Capture the cell that displays the provided text and extract its (x, y) central coordinate. 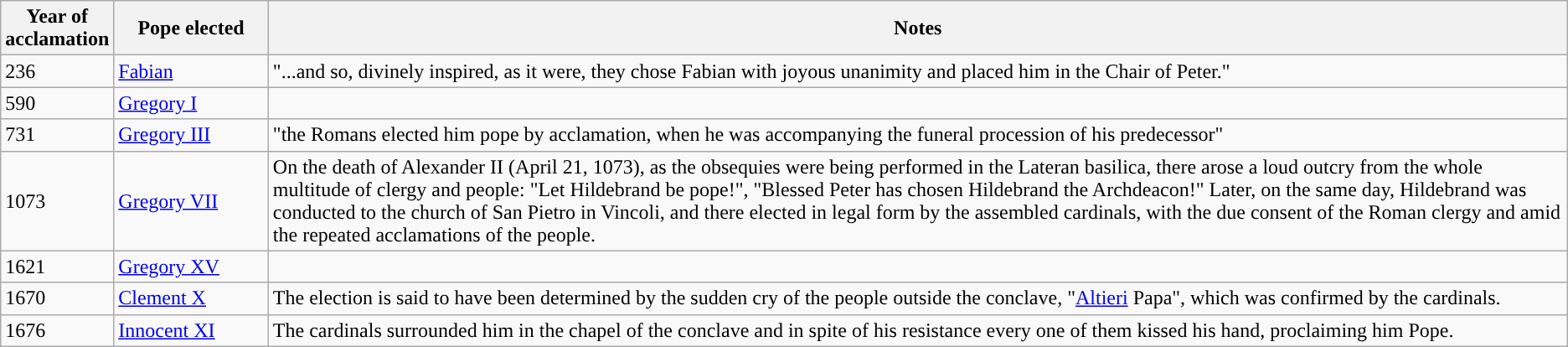
1670 (57, 298)
Gregory XV (191, 267)
1676 (57, 330)
Gregory III (191, 135)
590 (57, 103)
236 (57, 71)
"the Romans elected him pope by acclamation, when he was accompanying the funeral procession of his predecessor" (918, 135)
Clement X (191, 298)
Pope elected (191, 28)
Year of acclamation (57, 28)
Notes (918, 28)
"...and so, divinely inspired, as it were, they chose Fabian with joyous unanimity and placed him in the Chair of Peter." (918, 71)
Fabian (191, 71)
1073 (57, 201)
The cardinals surrounded him in the chapel of the conclave and in spite of his resistance every one of them kissed his hand, proclaiming him Pope. (918, 330)
Gregory VII (191, 201)
1621 (57, 267)
Gregory I (191, 103)
Innocent XI (191, 330)
731 (57, 135)
